Scan for the cell matching the given text and deliver its (X, Y) coordinate at center. 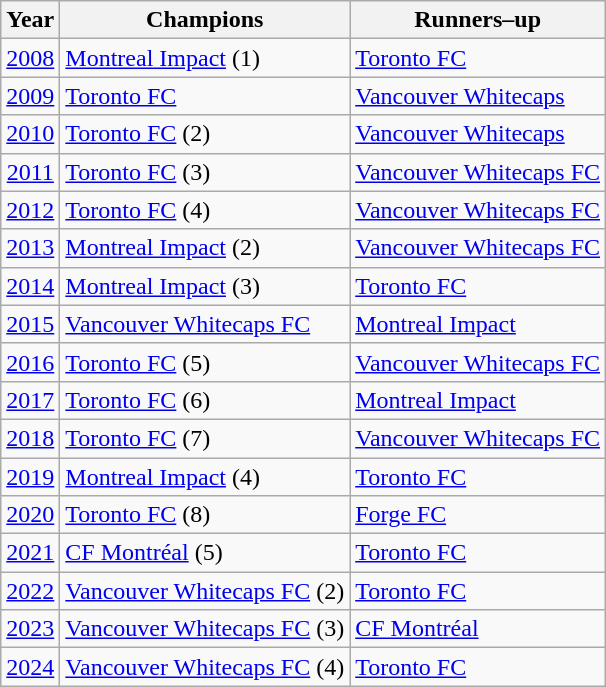
Vancouver Whitecaps FC (2) (205, 591)
Toronto FC (5) (205, 362)
Montreal Impact (4) (205, 477)
2015 (30, 324)
Champions (205, 20)
Toronto FC (3) (205, 172)
2008 (30, 58)
2020 (30, 515)
Montreal Impact (1) (205, 58)
Montreal Impact (3) (205, 286)
Toronto FC (2) (205, 134)
2009 (30, 96)
2014 (30, 286)
2011 (30, 172)
2017 (30, 400)
2019 (30, 477)
CF Montréal (5) (205, 553)
Toronto FC (4) (205, 210)
2022 (30, 591)
Montreal Impact (2) (205, 248)
Toronto FC (8) (205, 515)
2018 (30, 438)
Year (30, 20)
2016 (30, 362)
Vancouver Whitecaps FC (4) (205, 667)
Toronto FC (7) (205, 438)
Forge FC (478, 515)
Vancouver Whitecaps FC (3) (205, 629)
CF Montréal (478, 629)
2023 (30, 629)
2010 (30, 134)
2021 (30, 553)
2013 (30, 248)
Toronto FC (6) (205, 400)
2012 (30, 210)
Runners–up (478, 20)
2024 (30, 667)
